Output the [X, Y] coordinate of the center of the cell containing the given text.  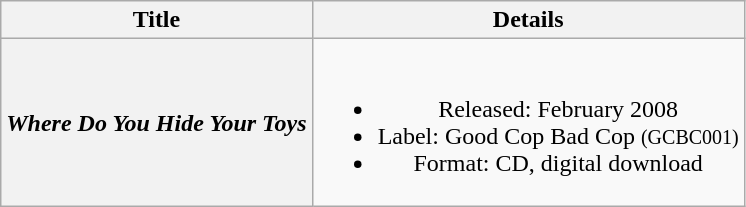
Details [528, 20]
Title [156, 20]
Where Do You Hide Your Toys [156, 122]
Released: February 2008Label: Good Cop Bad Cop (GCBC001)Format: CD, digital download [528, 122]
